Extract the [X, Y] coordinate from the center of the cell holding the provided text.  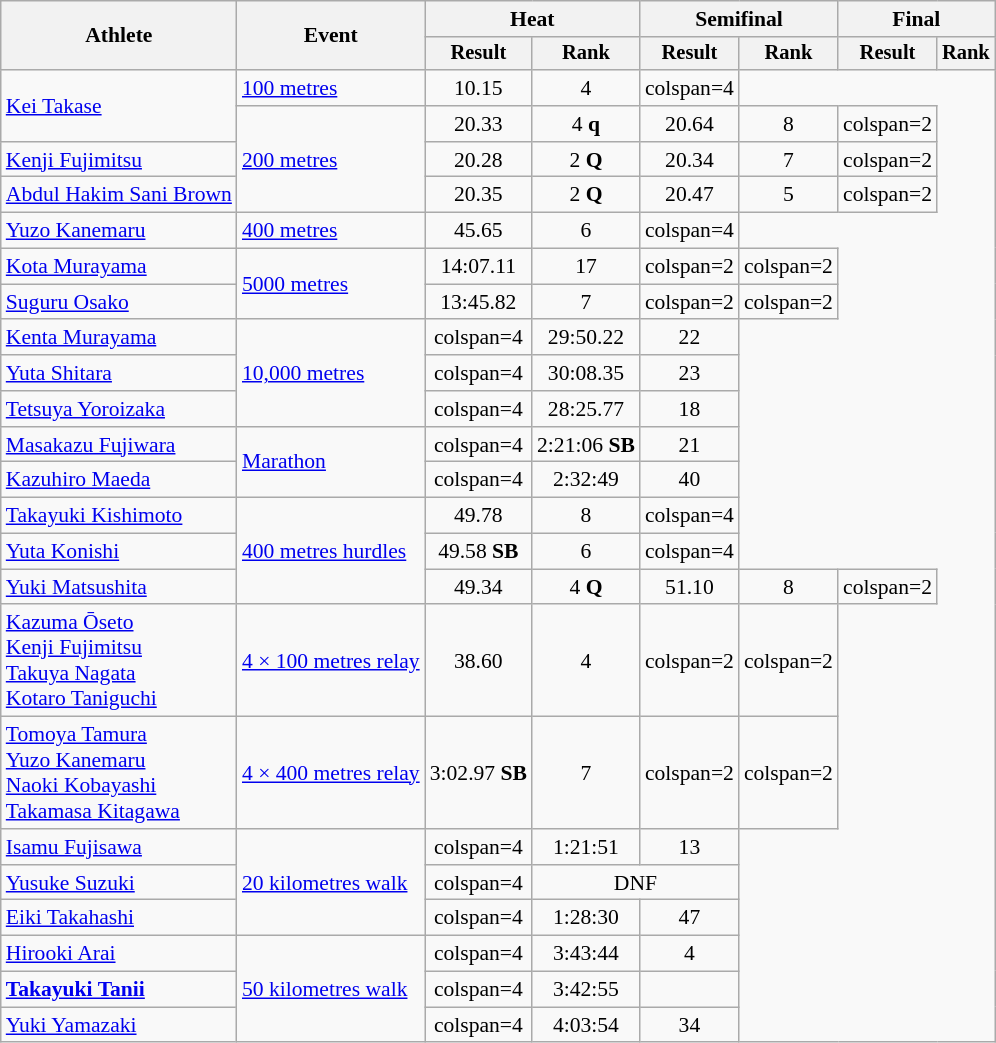
Tomoya TamuraYuzo KanemaruNaoki KobayashiTakamasa Kitagawa [119, 773]
10,000 metres [331, 374]
1:28:30 [586, 918]
Final [916, 19]
20.33 [478, 124]
Hirooki Arai [119, 954]
20.35 [478, 195]
3:43:44 [586, 954]
Athlete [119, 36]
5000 metres [331, 284]
14:07.11 [478, 267]
5 [788, 195]
40 [690, 480]
200 metres [331, 160]
2:32:49 [586, 480]
Masakazu Fujiwara [119, 445]
49.58 SB [478, 552]
400 metres [331, 231]
Yuki Matsushita [119, 587]
49.78 [478, 516]
4 Q [586, 587]
4 q [586, 124]
47 [690, 918]
Yuzo Kanemaru [119, 231]
Semifinal [739, 19]
3:02.97 SB [478, 773]
Kazuhiro Maeda [119, 480]
20 kilometres walk [331, 882]
13:45.82 [478, 302]
51.10 [690, 587]
50 kilometres walk [331, 990]
DNF [636, 883]
22 [690, 338]
29:50.22 [586, 338]
400 metres hurdles [331, 552]
20.28 [478, 160]
100 metres [331, 88]
18 [690, 409]
23 [690, 373]
17 [586, 267]
Yusuke Suzuki [119, 883]
Abdul Hakim Sani Brown [119, 195]
Heat [532, 19]
Marathon [331, 462]
Eiki Takahashi [119, 918]
Kota Murayama [119, 267]
28:25.77 [586, 409]
2:21:06 SB [586, 445]
10.15 [478, 88]
Takayuki Kishimoto [119, 516]
13 [690, 847]
Yuki Yamazaki [119, 1025]
20.34 [690, 160]
Event [331, 36]
Kazuma ŌsetoKenji FujimitsuTakuya NagataKotaro Taniguchi [119, 661]
21 [690, 445]
4:03:54 [586, 1025]
49.34 [478, 587]
Kenta Murayama [119, 338]
4 × 100 metres relay [331, 661]
20.47 [690, 195]
45.65 [478, 231]
Kenji Fujimitsu [119, 160]
1:21:51 [586, 847]
Kei Takase [119, 106]
Isamu Fujisawa [119, 847]
30:08.35 [586, 373]
20.64 [690, 124]
Yuta Konishi [119, 552]
Yuta Shitara [119, 373]
34 [690, 1025]
Takayuki Tanii [119, 990]
Suguru Osako [119, 302]
3:42:55 [586, 990]
38.60 [478, 661]
4 × 400 metres relay [331, 773]
Tetsuya Yoroizaka [119, 409]
